Provide the [x, y] coordinate of the cell's center where the given text is located.  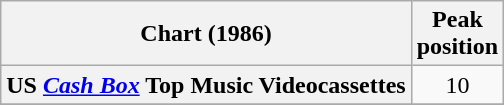
Peakposition [457, 34]
10 [457, 85]
Chart (1986) [206, 34]
US Cash Box Top Music Videocassettes [206, 85]
